Return the (X, Y) coordinate for the center point of the cell that contains the specified text.  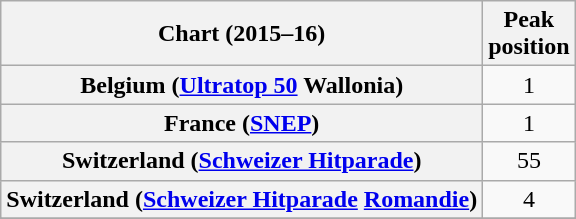
Belgium (Ultratop 50 Wallonia) (242, 85)
55 (529, 161)
France (SNEP) (242, 123)
Peakposition (529, 34)
Switzerland (Schweizer Hitparade Romandie) (242, 199)
Chart (2015–16) (242, 34)
Switzerland (Schweizer Hitparade) (242, 161)
4 (529, 199)
